From the cell containing the given text, extract its center point as [x, y] coordinate. 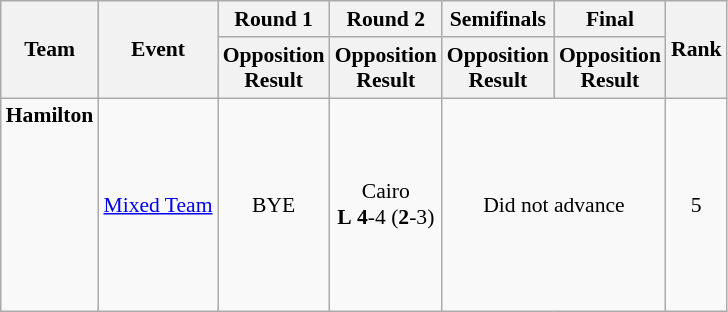
Did not advance [554, 205]
Round 1 [274, 19]
Event [158, 50]
Hamilton [50, 205]
Final [610, 19]
Team [50, 50]
Semifinals [498, 19]
BYE [274, 205]
5 [696, 205]
Rank [696, 50]
Round 2 [386, 19]
Mixed Team [158, 205]
Cairo L 4-4 (2-3) [386, 205]
